Search for the cell housing the specified text and yield its [x, y] center coordinate. 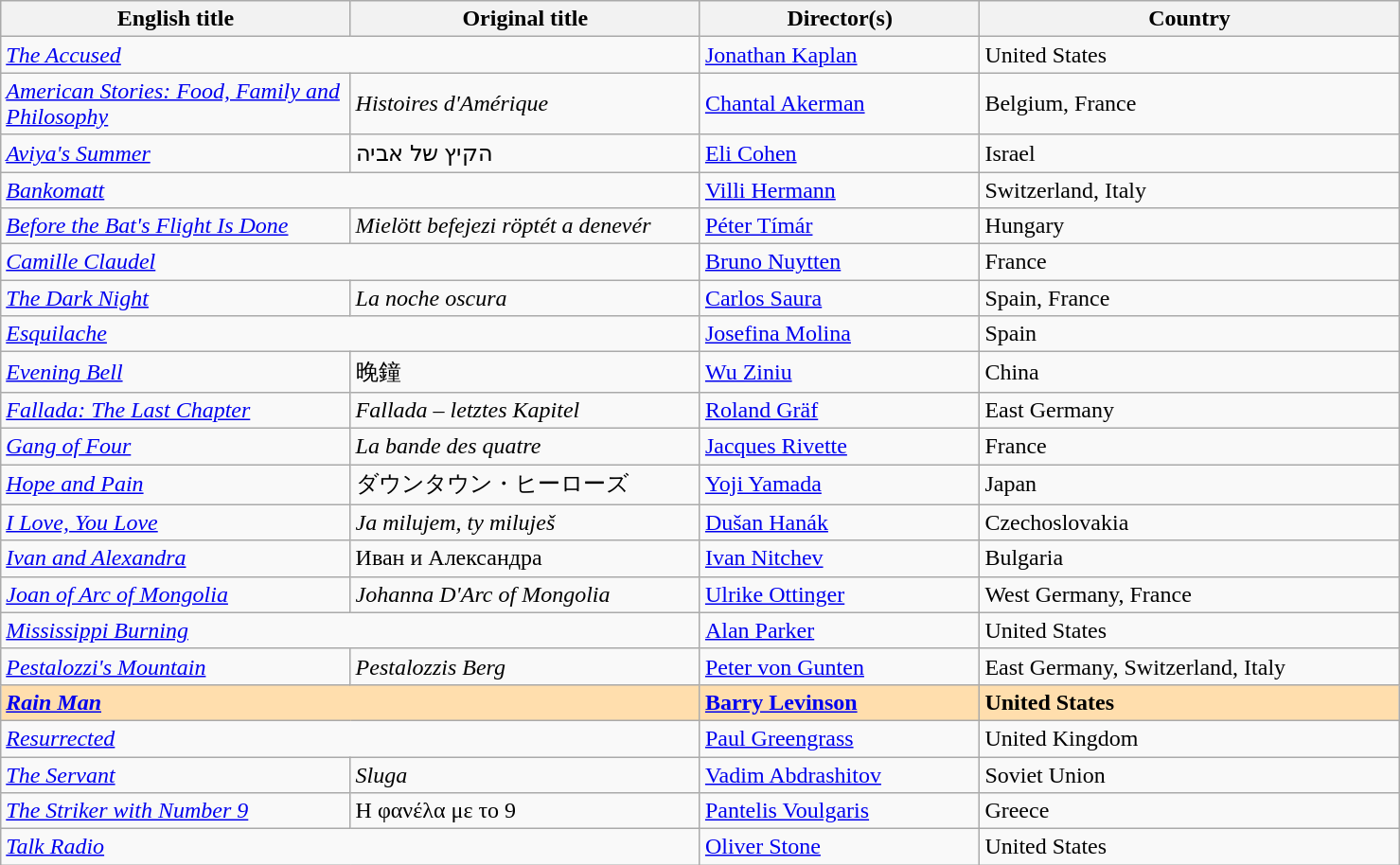
East Germany [1189, 410]
Vadim Abdrashitov [839, 775]
Joan of Arc of Mongolia [176, 594]
La noche oscura [524, 298]
Sluga [524, 775]
Bankomatt [350, 190]
Alan Parker [839, 630]
The Servant [176, 775]
Η φανέλα με το 9 [524, 811]
Camille Claudel [350, 262]
Péter Tímár [839, 226]
American Stories: Food, Family and Philosophy [176, 104]
Hungary [1189, 226]
Ja milujem, ty miluješ [524, 522]
Yoji Yamada [839, 485]
Johanna D'Arc of Mongolia [524, 594]
Spain [1189, 334]
I Love, You Love [176, 522]
English title [176, 19]
La bande des quatre [524, 446]
China [1189, 373]
הקיץ של אביה [524, 153]
Pestalozzis Berg [524, 666]
Oliver Stone [839, 847]
Fallada – letztes Kapitel [524, 410]
Chantal Akerman [839, 104]
Hope and Pain [176, 485]
Greece [1189, 811]
ダウンタウン・ヒーローズ [524, 485]
Rain Man [350, 702]
Talk Radio [350, 847]
Pantelis Voulgaris [839, 811]
Paul Greengrass [839, 738]
Wu Ziniu [839, 373]
Aviya's Summer [176, 153]
Ivan and Alexandra [176, 558]
Eli Cohen [839, 153]
Resurrected [350, 738]
Иван и Александра [524, 558]
United Kingdom [1189, 738]
Country [1189, 19]
Esquilache [350, 334]
Original title [524, 19]
晚鐘 [524, 373]
Histoires d'Amérique [524, 104]
Japan [1189, 485]
Ivan Nitchev [839, 558]
Belgium, France [1189, 104]
Czechoslovakia [1189, 522]
Gang of Four [176, 446]
The Striker with Number 9 [176, 811]
Villi Hermann [839, 190]
Director(s) [839, 19]
Before the Bat's Flight Is Done [176, 226]
Evening Bell [176, 373]
Mississippi Burning [350, 630]
Spain, France [1189, 298]
Barry Levinson [839, 702]
The Dark Night [176, 298]
Dušan Hanák [839, 522]
Fallada: The Last Chapter [176, 410]
Carlos Saura [839, 298]
Switzerland, Italy [1189, 190]
West Germany, France [1189, 594]
Jacques Rivette [839, 446]
Ulrike Ottinger [839, 594]
Bruno Nuytten [839, 262]
Jonathan Kaplan [839, 55]
The Accused [350, 55]
Pestalozzi's Mountain [176, 666]
Bulgaria [1189, 558]
East Germany, Switzerland, Italy [1189, 666]
Israel [1189, 153]
Soviet Union [1189, 775]
Peter von Gunten [839, 666]
Mielött befejezi röptét a denevér [524, 226]
Roland Gräf [839, 410]
Josefina Molina [839, 334]
